Return the (x, y) coordinate for the center point of the cell that contains the specified text.  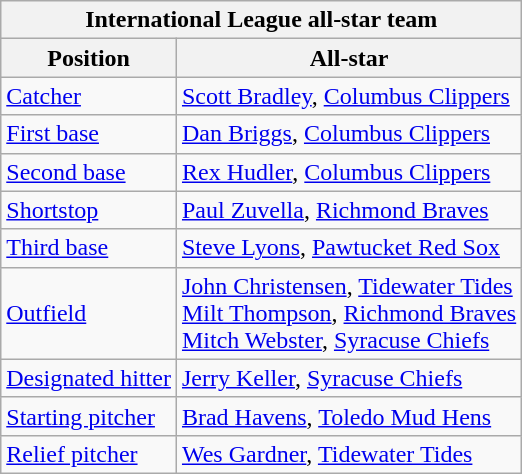
Scott Bradley, Columbus Clippers (348, 96)
Relief pitcher (89, 454)
Steve Lyons, Pawtucket Red Sox (348, 248)
Position (89, 58)
Third base (89, 248)
First base (89, 134)
Outfield (89, 313)
Wes Gardner, Tidewater Tides (348, 454)
Starting pitcher (89, 416)
Dan Briggs, Columbus Clippers (348, 134)
International League all-star team (262, 20)
John Christensen, Tidewater Tides Milt Thompson, Richmond Braves Mitch Webster, Syracuse Chiefs (348, 313)
Catcher (89, 96)
Second base (89, 172)
All-star (348, 58)
Rex Hudler, Columbus Clippers (348, 172)
Brad Havens, Toledo Mud Hens (348, 416)
Designated hitter (89, 378)
Paul Zuvella, Richmond Braves (348, 210)
Jerry Keller, Syracuse Chiefs (348, 378)
Shortstop (89, 210)
